Find where the given text appears and provide that cell's center as (x, y) coordinate. 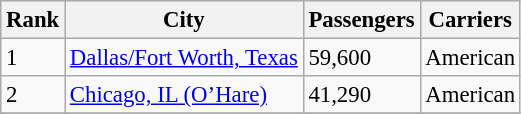
Chicago, IL (O’Hare) (184, 95)
Rank (33, 20)
2 (33, 95)
Passengers (362, 20)
Dallas/Fort Worth, Texas (184, 58)
41,290 (362, 95)
1 (33, 58)
Carriers (470, 20)
59,600 (362, 58)
City (184, 20)
